Capture the cell that displays the provided text and extract its [x, y] central coordinate. 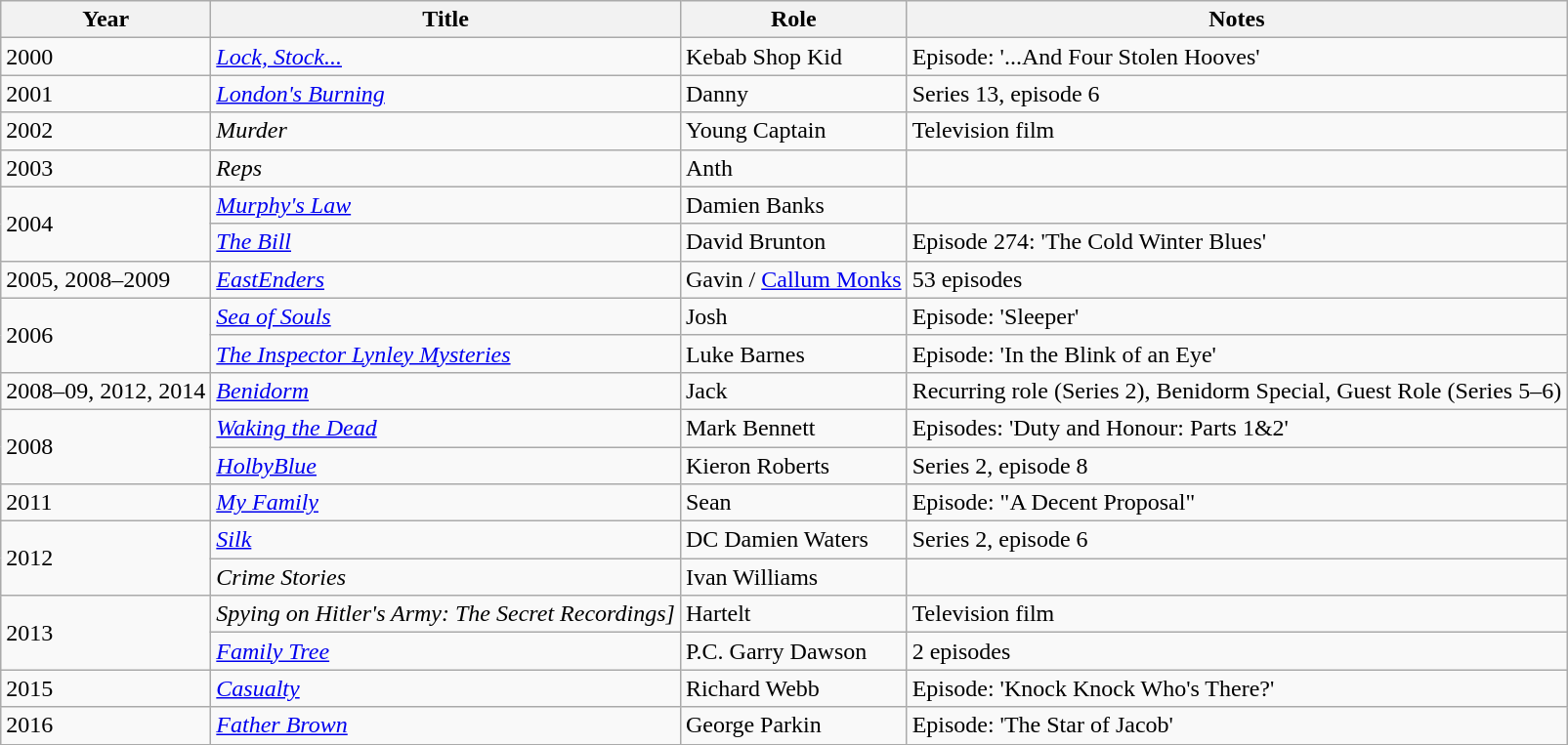
Anth [793, 168]
Episodes: 'Duty and Honour: Parts 1&2' [1237, 428]
Notes [1237, 20]
Crime Stories [445, 577]
Episode: 'Knock Knock Who's There?' [1237, 688]
Series 13, episode 6 [1237, 94]
The Bill [445, 242]
David Brunton [793, 242]
Episode 274: 'The Cold Winter Blues' [1237, 242]
Sea of Souls [445, 316]
Episode: '...And Four Stolen Hooves' [1237, 57]
Josh [793, 316]
London's Burning [445, 94]
Kieron Roberts [793, 466]
Family Tree [445, 651]
2000 [106, 57]
EastEnders [445, 279]
Murder [445, 131]
Father Brown [445, 725]
Ivan Williams [793, 577]
P.C. Garry Dawson [793, 651]
Waking the Dead [445, 428]
2001 [106, 94]
2008–09, 2012, 2014 [106, 391]
Recurring role (Series 2), Benidorm Special, Guest Role (Series 5–6) [1237, 391]
2011 [106, 503]
Young Captain [793, 131]
My Family [445, 503]
2004 [106, 224]
Series 2, episode 8 [1237, 466]
Reps [445, 168]
Series 2, episode 6 [1237, 540]
DC Damien Waters [793, 540]
2006 [106, 335]
Episode: 'In the Blink of an Eye' [1237, 353]
Danny [793, 94]
Lock, Stock... [445, 57]
2005, 2008–2009 [106, 279]
Spying on Hitler's Army: The Secret Recordings] [445, 614]
Kebab Shop Kid [793, 57]
Benidorm [445, 391]
Murphy's Law [445, 205]
Episode: 'Sleeper' [1237, 316]
The Inspector Lynley Mysteries [445, 353]
Luke Barnes [793, 353]
2008 [106, 446]
Gavin / Callum Monks [793, 279]
Damien Banks [793, 205]
Year [106, 20]
HolbyBlue [445, 466]
Richard Webb [793, 688]
Role [793, 20]
Title [445, 20]
2013 [106, 633]
Episode: 'The Star of Jacob' [1237, 725]
2012 [106, 559]
2015 [106, 688]
Casualty [445, 688]
Hartelt [793, 614]
2003 [106, 168]
Sean [793, 503]
Silk [445, 540]
2 episodes [1237, 651]
Mark Bennett [793, 428]
2016 [106, 725]
Jack [793, 391]
Episode: "A Decent Proposal" [1237, 503]
53 episodes [1237, 279]
2002 [106, 131]
George Parkin [793, 725]
